Detect which cell encompasses the target text, then output its (x, y) center coordinate. 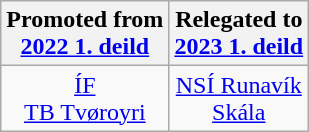
Promoted from2022 1. deild (85, 34)
Relegated to2023 1. deild (239, 34)
NSÍ RunavíkSkála (239, 98)
ÍFTB Tvøroyri (85, 98)
